Detect which cell encompasses the target text, then output its [X, Y] center coordinate. 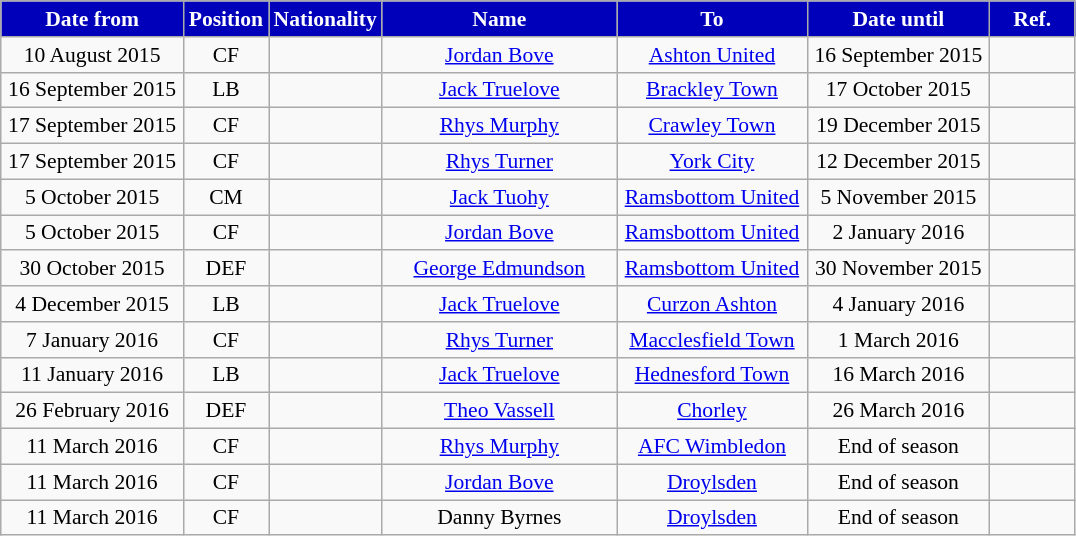
Brackley Town [712, 90]
To [712, 19]
Date until [898, 19]
Theo Vassell [500, 411]
Position [226, 19]
19 December 2015 [898, 126]
Curzon Ashton [712, 304]
12 December 2015 [898, 162]
30 October 2015 [92, 269]
Danny Byrnes [500, 518]
11 January 2016 [92, 375]
17 October 2015 [898, 90]
26 March 2016 [898, 411]
10 August 2015 [92, 55]
Ashton United [712, 55]
CM [226, 197]
2 January 2016 [898, 233]
26 February 2016 [92, 411]
7 January 2016 [92, 340]
Ref. [1032, 19]
Nationality [324, 19]
Jack Tuohy [500, 197]
4 January 2016 [898, 304]
Macclesfield Town [712, 340]
Hednesford Town [712, 375]
Date from [92, 19]
Chorley [712, 411]
Crawley Town [712, 126]
York City [712, 162]
Name [500, 19]
16 March 2016 [898, 375]
30 November 2015 [898, 269]
1 March 2016 [898, 340]
AFC Wimbledon [712, 447]
5 November 2015 [898, 197]
George Edmundson [500, 269]
4 December 2015 [92, 304]
